Locate the cell with the specified text and output its [x, y] center coordinate. 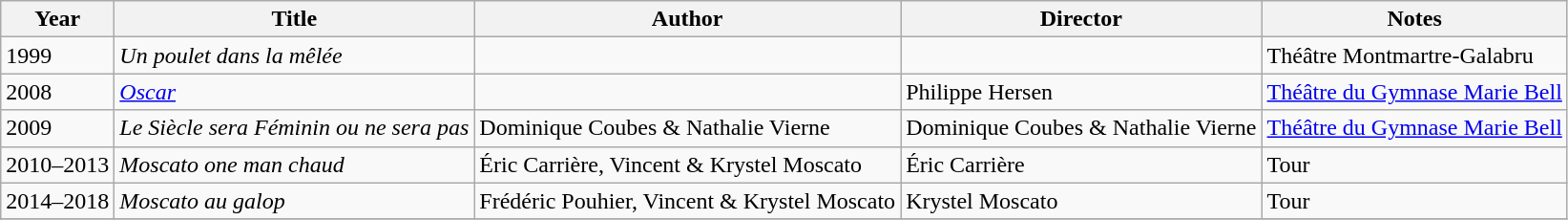
Un poulet dans la mêlée [294, 55]
1999 [57, 55]
Krystel Moscato [1081, 201]
Title [294, 19]
2009 [57, 128]
2014–2018 [57, 201]
2010–2013 [57, 165]
Year [57, 19]
Oscar [294, 92]
Éric Carrière, Vincent & Krystel Moscato [687, 165]
Frédéric Pouhier, Vincent & Krystel Moscato [687, 201]
Le Siècle sera Féminin ou ne sera pas [294, 128]
Notes [1414, 19]
Director [1081, 19]
Éric Carrière [1081, 165]
2008 [57, 92]
Moscato au galop [294, 201]
Théâtre Montmartre-Galabru [1414, 55]
Moscato one man chaud [294, 165]
Philippe Hersen [1081, 92]
Author [687, 19]
